Provide the (x, y) coordinate of the cell's center where the given text is located.  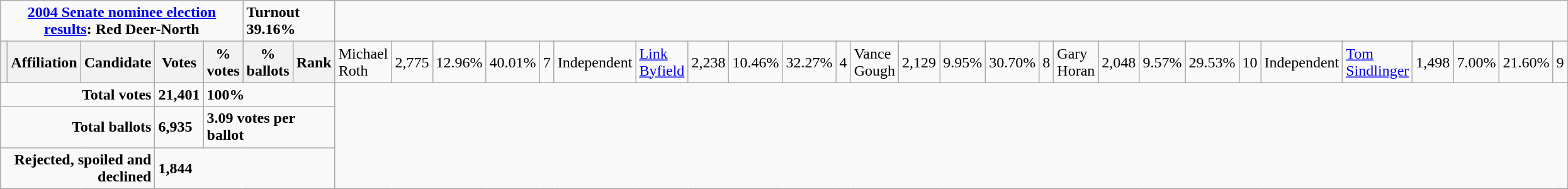
2,775 (412, 62)
7.00% (1477, 62)
% votes (223, 62)
9.95% (963, 62)
Candidate (118, 62)
100% (269, 94)
Gary Horan (1076, 62)
8 (1046, 62)
Affiliation (44, 62)
2,048 (1119, 62)
Total ballots (78, 127)
Vance Gough (874, 62)
9 (1560, 62)
29.53% (1212, 62)
9.57% (1162, 62)
10 (1250, 62)
Rejected, spoiled and declined (78, 168)
Tom Sindlinger (1377, 62)
1,498 (1433, 62)
Michael Roth (363, 62)
40.01% (512, 62)
32.27% (809, 62)
21.60% (1526, 62)
% ballots (268, 62)
Total votes (78, 94)
2,238 (709, 62)
2004 Senate nominee election results: Red Deer-North (122, 21)
1,844 (245, 168)
10.46% (755, 62)
3.09 votes per ballot (269, 127)
7 (546, 62)
Votes (179, 62)
2,129 (919, 62)
Turnout 39.16% (289, 21)
Rank (313, 62)
4 (843, 62)
30.70% (1012, 62)
Link Byfield (662, 62)
12.96% (460, 62)
6,935 (179, 127)
21,401 (179, 94)
